From the cell containing the given text, extract its center point as (X, Y) coordinate. 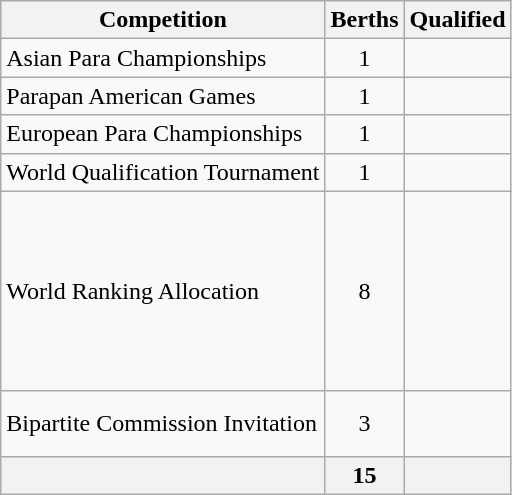
Qualified (458, 20)
European Para Championships (163, 134)
Bipartite Commission Invitation (163, 424)
Competition (163, 20)
3 (364, 424)
8 (364, 291)
World Ranking Allocation (163, 291)
Asian Para Championships (163, 58)
Berths (364, 20)
Parapan American Games (163, 96)
World Qualification Tournament (163, 172)
15 (364, 475)
